Locate the cell with the specified text and output its (x, y) center coordinate. 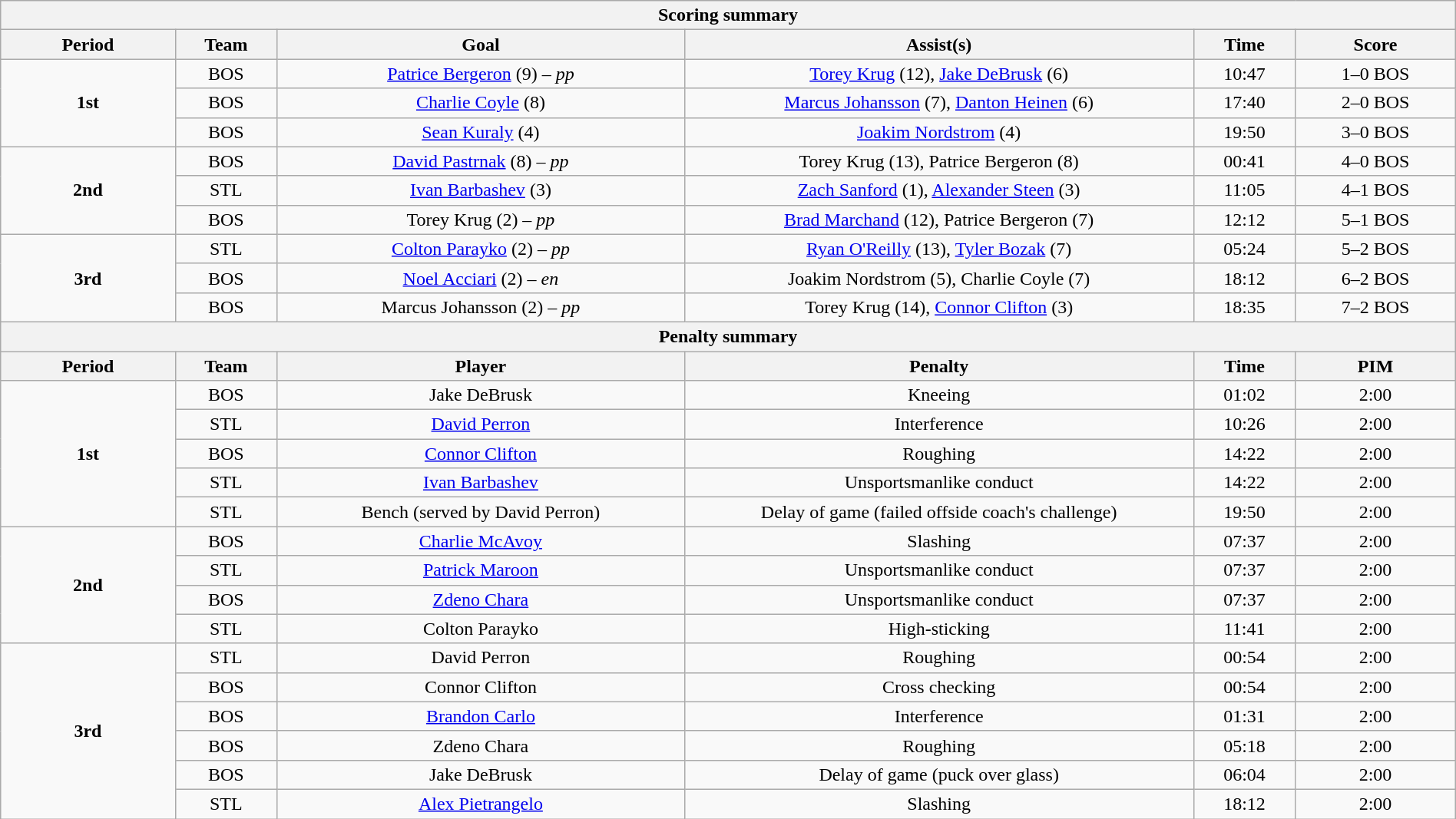
01:02 (1244, 395)
Sean Kuraly (4) (481, 132)
Kneeing (938, 395)
Player (481, 366)
Joakim Nordstrom (5), Charlie Coyle (7) (938, 278)
Torey Krug (2) – pp (481, 220)
Score (1375, 45)
11:05 (1244, 190)
10:47 (1244, 74)
7–2 BOS (1375, 307)
Ivan Barbashev (3) (481, 190)
01:31 (1244, 716)
17:40 (1244, 103)
1–0 BOS (1375, 74)
3–0 BOS (1375, 132)
Brad Marchand (12), Patrice Bergeron (7) (938, 220)
Charlie Coyle (8) (481, 103)
Scoring summary (728, 15)
Charlie McAvoy (481, 541)
David Pastrnak (8) – pp (481, 161)
Brandon Carlo (481, 716)
Colton Parayko (481, 629)
5–1 BOS (1375, 220)
Torey Krug (12), Jake DeBrusk (6) (938, 74)
Penalty (938, 366)
4–1 BOS (1375, 190)
Joakim Nordstrom (4) (938, 132)
Patrick Maroon (481, 570)
Marcus Johansson (2) – pp (481, 307)
10:26 (1244, 424)
High-sticking (938, 629)
Alex Pietrangelo (481, 804)
2–0 BOS (1375, 103)
Ryan O'Reilly (13), Tyler Bozak (7) (938, 249)
6–2 BOS (1375, 278)
Cross checking (938, 687)
PIM (1375, 366)
Patrice Bergeron (9) – pp (481, 74)
Delay of game (puck over glass) (938, 774)
00:41 (1244, 161)
Assist(s) (938, 45)
Torey Krug (14), Connor Clifton (3) (938, 307)
12:12 (1244, 220)
Noel Acciari (2) – en (481, 278)
Ivan Barbashev (481, 483)
Torey Krug (13), Patrice Bergeron (8) (938, 161)
Delay of game (failed offside coach's challenge) (938, 512)
5–2 BOS (1375, 249)
18:35 (1244, 307)
Bench (served by David Perron) (481, 512)
05:18 (1244, 745)
06:04 (1244, 774)
Penalty summary (728, 336)
05:24 (1244, 249)
Colton Parayko (2) – pp (481, 249)
4–0 BOS (1375, 161)
Goal (481, 45)
Marcus Johansson (7), Danton Heinen (6) (938, 103)
Zach Sanford (1), Alexander Steen (3) (938, 190)
11:41 (1244, 629)
